Detect which cell encompasses the target text, then output its (x, y) center coordinate. 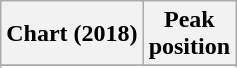
Chart (2018) (72, 34)
Peakposition (189, 34)
